Output the (X, Y) coordinate of the center of the cell containing the given text.  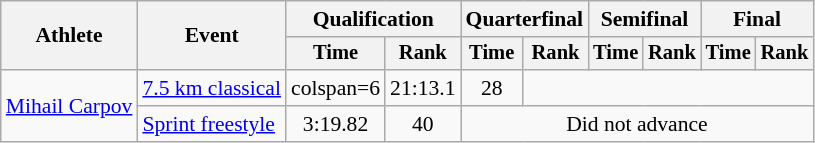
Sprint freestyle (212, 124)
3:19.82 (336, 124)
21:13.1 (422, 88)
Semifinal (644, 19)
Athlete (70, 36)
Mihail Carpov (70, 106)
7.5 km classical (212, 88)
Qualification (374, 19)
28 (492, 88)
Event (212, 36)
Final (757, 19)
colspan=6 (336, 88)
Did not advance (638, 124)
40 (422, 124)
Quarterfinal (525, 19)
